Detect which cell encompasses the target text, then output its (X, Y) center coordinate. 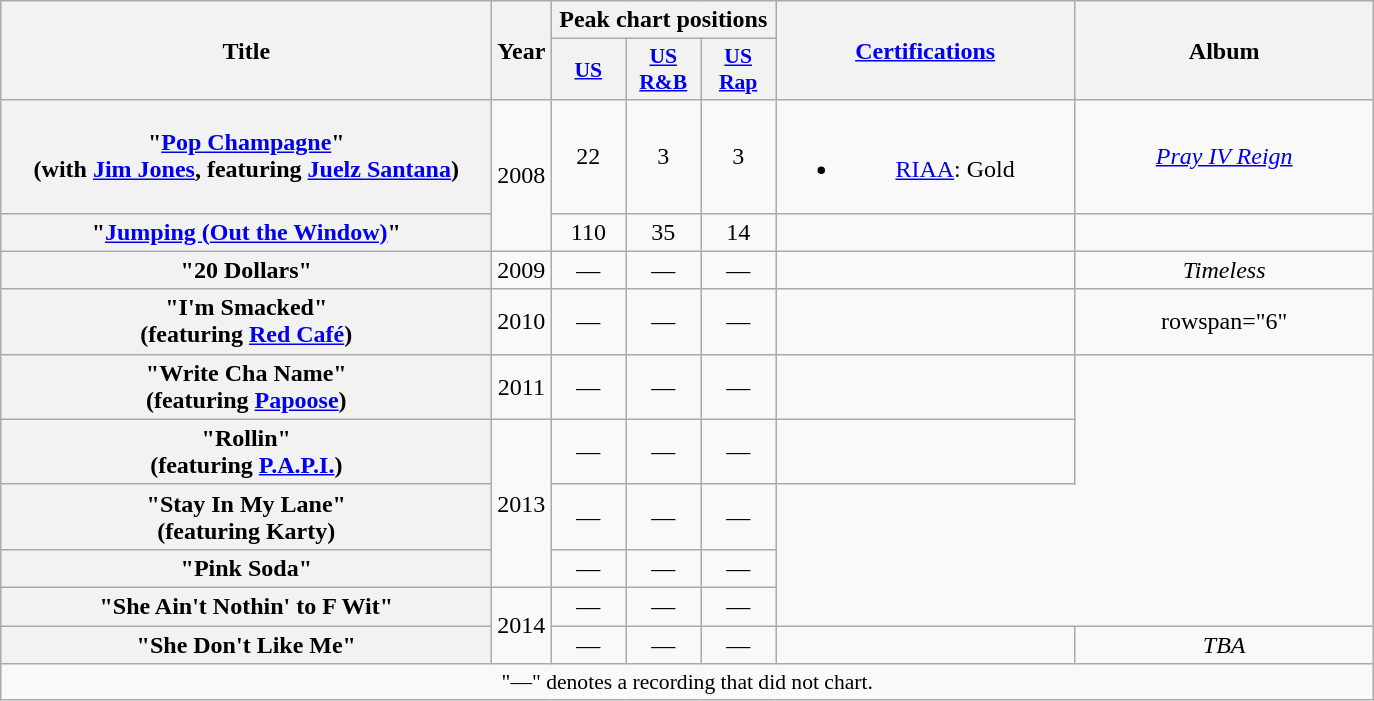
"Stay In My Lane"(featuring Karty) (246, 516)
Timeless (1224, 270)
US (588, 70)
RIAA: Gold (926, 156)
Peak chart positions (664, 20)
2010 (522, 322)
rowspan="6" (1224, 322)
2009 (522, 270)
Title (246, 50)
"She Don't Like Me" (246, 645)
"Pink Soda" (246, 568)
USRap (738, 70)
"Jumping (Out the Window)" (246, 232)
"20 Dollars" (246, 270)
Album (1224, 50)
"Write Cha Name"(featuring Papoose) (246, 386)
2008 (522, 176)
"Rollin"(featuring P.A.P.I.) (246, 452)
"Pop Champagne"(with Jim Jones, featuring Juelz Santana) (246, 156)
35 (664, 232)
"—" denotes a recording that did not chart. (688, 682)
2011 (522, 386)
2014 (522, 625)
Year (522, 50)
USR&B (664, 70)
"She Ain't Nothin' to F Wit" (246, 606)
110 (588, 232)
14 (738, 232)
TBA (1224, 645)
Certifications (926, 50)
Pray IV Reign (1224, 156)
2013 (522, 503)
22 (588, 156)
"I'm Smacked"(featuring Red Café) (246, 322)
